From the cell containing the given text, extract its center point as [x, y] coordinate. 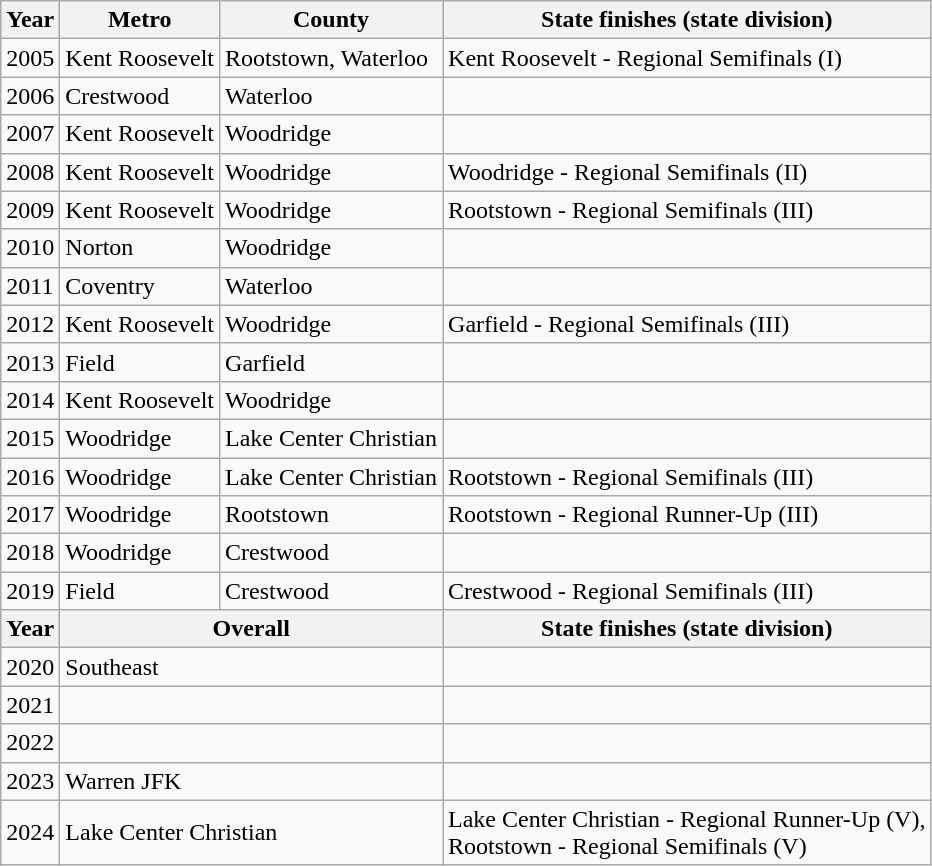
Kent Roosevelt - Regional Semifinals (I) [687, 58]
Overall [252, 629]
2024 [30, 832]
Coventry [140, 286]
2015 [30, 438]
Warren JFK [252, 781]
2019 [30, 591]
Lake Center Christian - Regional Runner-Up (V),Rootstown - Regional Semifinals (V) [687, 832]
Metro [140, 20]
2013 [30, 362]
Southeast [252, 667]
Woodridge - Regional Semifinals (II) [687, 172]
2012 [30, 324]
Garfield - Regional Semifinals (III) [687, 324]
Garfield [332, 362]
2017 [30, 515]
2014 [30, 400]
County [332, 20]
2011 [30, 286]
2009 [30, 210]
2010 [30, 248]
2018 [30, 553]
2022 [30, 743]
2020 [30, 667]
2005 [30, 58]
2007 [30, 134]
2023 [30, 781]
Rootstown, Waterloo [332, 58]
Crestwood - Regional Semifinals (III) [687, 591]
2021 [30, 705]
Norton [140, 248]
Rootstown - Regional Runner-Up (III) [687, 515]
2016 [30, 477]
Rootstown [332, 515]
2006 [30, 96]
2008 [30, 172]
